Scan for the cell matching the given text and deliver its (x, y) coordinate at center. 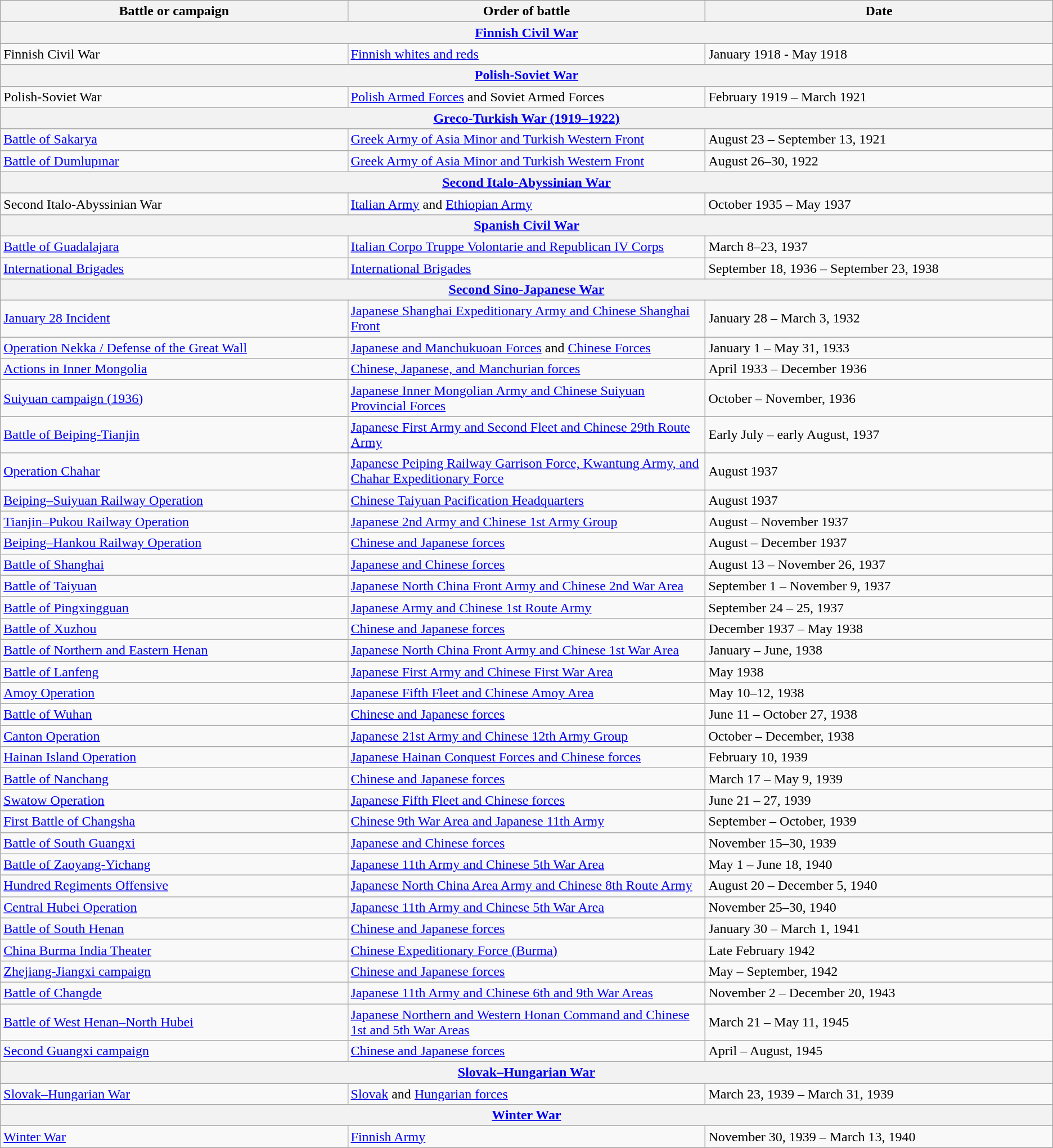
Japanese Fifth Fleet and Chinese Amoy Area (526, 693)
December 1937 – May 1938 (879, 629)
Japanese Shanghai Expeditionary Army and Chinese Shanghai Front (526, 319)
Beiping–Suiyuan Railway Operation (174, 500)
Battle of Wuhan (174, 715)
Battle of Lanfeng (174, 671)
Japanese Northern and Western Honan Command and Chinese 1st and 5th War Areas (526, 1022)
February 1919 – March 1921 (879, 97)
August 23 – September 13, 1921 (879, 140)
Finnish Army (526, 1137)
Canton Operation (174, 736)
Battle of Northern and Eastern Henan (174, 650)
March 23, 1939 – March 31, 1939 (879, 1094)
January 1918 - May 1918 (879, 54)
August 13 – November 26, 1937 (879, 564)
Battle of Beiping-Tianjin (174, 434)
Battle or campaign (174, 11)
Second Sino-Japanese War (526, 290)
March 8–23, 1937 (879, 246)
April – August, 1945 (879, 1051)
Battle of Zaoyang-Yichang (174, 864)
September 18, 1936 – September 23, 1938 (879, 268)
Chinese Expeditionary Force (Burma) (526, 950)
Battle of South Guangxi (174, 843)
Actions in Inner Mongolia (174, 369)
Central Hubei Operation (174, 907)
Japanese Fifth Fleet and Chinese forces (526, 800)
Battle of Xuzhou (174, 629)
Japanese Peiping Railway Garrison Force, Kwantung Army, and Chahar Expeditionary Force (526, 472)
Japanese North China Front Army and Chinese 1st War Area (526, 650)
Battle of West Henan–North Hubei (174, 1022)
November 15–30, 1939 (879, 843)
Japanese Army and Chinese 1st Route Army (526, 607)
November 25–30, 1940 (879, 907)
May 1 – June 18, 1940 (879, 864)
Battle of Sakarya (174, 140)
Battle of Nanchang (174, 779)
Second Guangxi campaign (174, 1051)
Swatow Operation (174, 800)
June 11 – October 27, 1938 (879, 715)
Chinese Taiyuan Pacification Headquarters (526, 500)
January 1 – May 31, 1933 (879, 348)
Japanese 2nd Army and Chinese 1st Army Group (526, 522)
Tianjin–Pukou Railway Operation (174, 522)
Japanese North China Area Army and Chinese 8th Route Army (526, 886)
September 24 – 25, 1937 (879, 607)
Chinese, Japanese, and Manchurian forces (526, 369)
June 21 – 27, 1939 (879, 800)
September – October, 1939 (879, 822)
Beiping–Hankou Railway Operation (174, 543)
May – September, 1942 (879, 971)
Battle of South Henan (174, 929)
Japanese Hainan Conquest Forces and Chinese forces (526, 757)
Early July – early August, 1937 (879, 434)
January – June, 1938 (879, 650)
Japanese Inner Mongolian Army and Chinese Suiyuan Provincial Forces (526, 398)
August 20 – December 5, 1940 (879, 886)
August – November 1937 (879, 522)
August 26–30, 1922 (879, 161)
Japanese 21st Army and Chinese 12th Army Group (526, 736)
Battle of Pingxingguan (174, 607)
Date (879, 11)
Battle of Guadalajara (174, 246)
Italian Corpo Truppe Volontarie and Republican IV Corps (526, 246)
Finnish whites and reds (526, 54)
Suiyuan campaign (1936) (174, 398)
May 10–12, 1938 (879, 693)
November 30, 1939 – March 13, 1940 (879, 1137)
Battle of Dumlupınar (174, 161)
August – December 1937 (879, 543)
Late February 1942 (879, 950)
Greco-Turkish War (1919–1922) (526, 118)
Spanish Civil War (526, 225)
October 1935 – May 1937 (879, 204)
March 17 – May 9, 1939 (879, 779)
Japanese First Army and Second Fleet and Chinese 29th Route Army (526, 434)
Chinese 9th War Area and Japanese 11th Army (526, 822)
January 28 – March 3, 1932 (879, 319)
September 1 – November 9, 1937 (879, 586)
Battle of Taiyuan (174, 586)
January 30 – March 1, 1941 (879, 929)
Battle of Changde (174, 993)
January 28 Incident (174, 319)
November 2 – December 20, 1943 (879, 993)
Japanese North China Front Army and Chinese 2nd War Area (526, 586)
Polish Armed Forces and Soviet Armed Forces (526, 97)
March 21 – May 11, 1945 (879, 1022)
Hainan Island Operation (174, 757)
Japanese and Manchukuoan Forces and Chinese Forces (526, 348)
China Burma India Theater (174, 950)
Operation Chahar (174, 472)
Japanese 11th Army and Chinese 6th and 9th War Areas (526, 993)
April 1933 – December 1936 (879, 369)
Operation Nekka / Defense of the Great Wall (174, 348)
Zhejiang-Jiangxi campaign (174, 971)
May 1938 (879, 671)
Italian Army and Ethiopian Army (526, 204)
Order of battle (526, 11)
Hundred Regiments Offensive (174, 886)
Amoy Operation (174, 693)
Japanese First Army and Chinese First War Area (526, 671)
February 10, 1939 (879, 757)
Slovak and Hungarian forces (526, 1094)
Battle of Shanghai (174, 564)
October – November, 1936 (879, 398)
October – December, 1938 (879, 736)
First Battle of Changsha (174, 822)
